Output the (X, Y) coordinate of the center of the cell containing the given text.  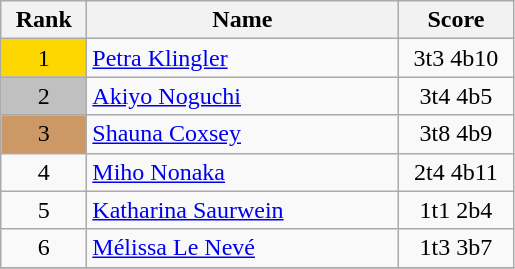
3t3 4b10 (456, 58)
3 (44, 134)
1 (44, 58)
Miho Nonaka (242, 172)
1t1 2b4 (456, 210)
Shauna Coxsey (242, 134)
Score (456, 20)
3t4 4b5 (456, 96)
4 (44, 172)
5 (44, 210)
Akiyo Noguchi (242, 96)
2t4 4b11 (456, 172)
3t8 4b9 (456, 134)
Name (242, 20)
Mélissa Le Nevé (242, 248)
Petra Klingler (242, 58)
Rank (44, 20)
1t3 3b7 (456, 248)
2 (44, 96)
Katharina Saurwein (242, 210)
6 (44, 248)
